Provide the (X, Y) coordinate of the cell's center where the given text is located.  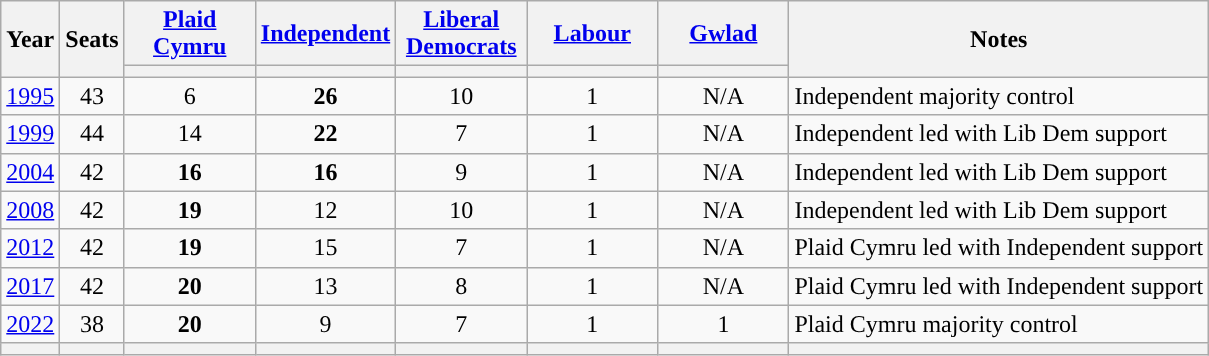
Liberal Democrats (462, 34)
1999 (30, 134)
2017 (30, 286)
1995 (30, 96)
2004 (30, 172)
43 (92, 96)
13 (325, 286)
2008 (30, 210)
Labour (592, 34)
Plaid Cymru majority control (999, 324)
44 (92, 134)
Year (30, 39)
26 (325, 96)
38 (92, 324)
Independent majority control (999, 96)
14 (190, 134)
2022 (30, 324)
Gwlad (724, 34)
6 (190, 96)
Notes (999, 39)
Seats (92, 39)
15 (325, 248)
12 (325, 210)
8 (462, 286)
Plaid Cymru (190, 34)
2012 (30, 248)
Independent (325, 34)
22 (325, 134)
